Pinpoint the cell where the given text exists, returning its (x, y) midpoint coordinate. 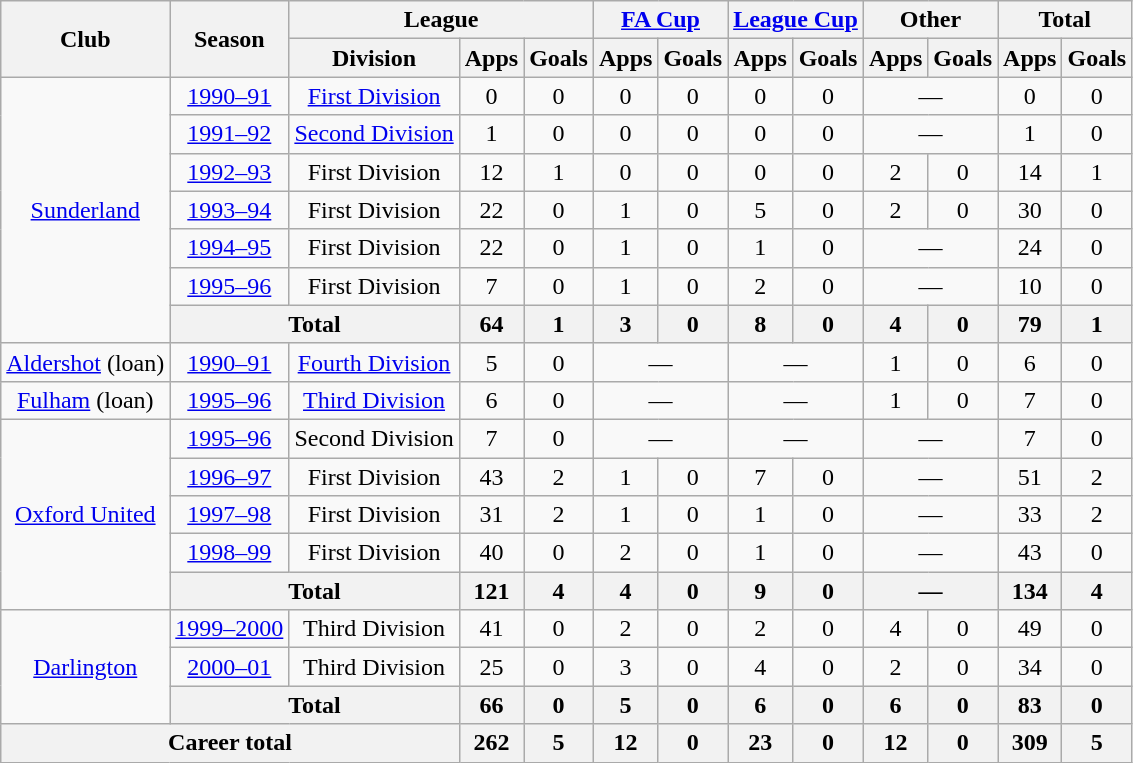
14 (1030, 172)
23 (760, 743)
1994–95 (230, 248)
Fourth Division (374, 362)
Other (930, 20)
1993–94 (230, 210)
League (442, 20)
10 (1030, 286)
1997–98 (230, 515)
Aldershot (loan) (86, 362)
49 (1030, 629)
Fulham (loan) (86, 400)
51 (1030, 477)
2000–01 (230, 667)
Career total (230, 743)
Division (374, 58)
33 (1030, 515)
League Cup (796, 20)
1999–2000 (230, 629)
FA Cup (660, 20)
134 (1030, 591)
1996–97 (230, 477)
41 (491, 629)
Oxford United (86, 514)
262 (491, 743)
24 (1030, 248)
Club (86, 39)
79 (1030, 324)
Darlington (86, 667)
309 (1030, 743)
9 (760, 591)
83 (1030, 705)
1992–93 (230, 172)
8 (760, 324)
1998–99 (230, 553)
34 (1030, 667)
31 (491, 515)
25 (491, 667)
Season (230, 39)
121 (491, 591)
1991–92 (230, 134)
40 (491, 553)
64 (491, 324)
Sunderland (86, 210)
66 (491, 705)
30 (1030, 210)
